Locate the cell with the specified text and output its (x, y) center coordinate. 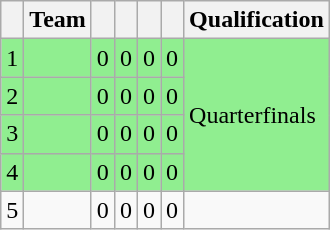
2 (12, 96)
Team (58, 20)
Quarterfinals (257, 115)
Qualification (257, 20)
4 (12, 172)
3 (12, 134)
1 (12, 58)
5 (12, 210)
